Extract the [x, y] coordinate from the center of the cell holding the provided text.  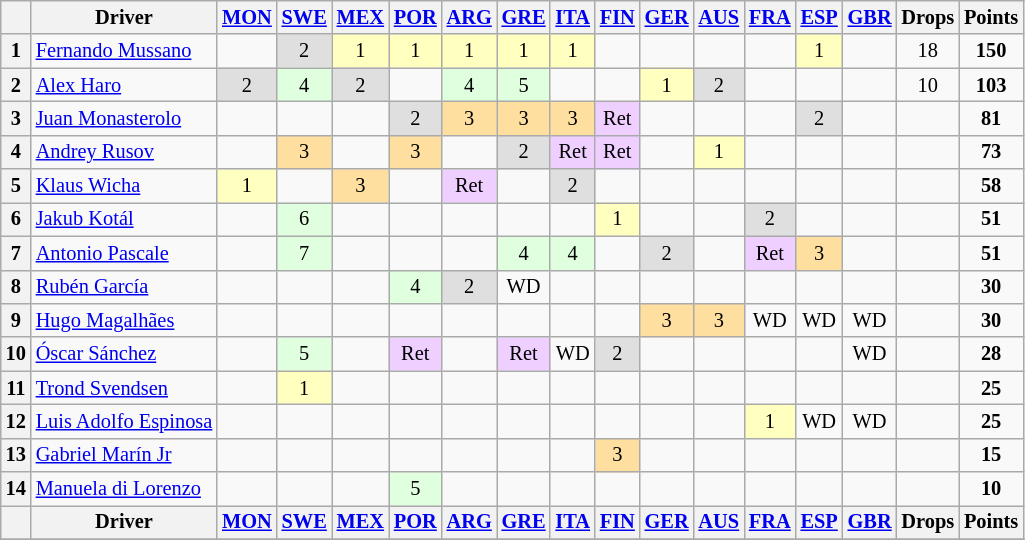
58 [991, 186]
Alex Haro [124, 85]
Rubén García [124, 287]
Juan Monasterolo [124, 118]
Fernando Mussano [124, 51]
Trond Svendsen [124, 388]
15 [991, 455]
13 [16, 455]
103 [991, 85]
Antonio Pascale [124, 253]
150 [991, 51]
8 [16, 287]
Klaus Wicha [124, 186]
Hugo Magalhães [124, 320]
12 [16, 421]
18 [928, 51]
9 [16, 320]
73 [991, 152]
Jakub Kotál [124, 219]
Óscar Sánchez [124, 354]
28 [991, 354]
Manuela di Lorenzo [124, 489]
Luis Adolfo Espinosa [124, 421]
Gabriel Marín Jr [124, 455]
Andrey Rusov [124, 152]
11 [16, 388]
14 [16, 489]
81 [991, 118]
